Detect which cell encompasses the target text, then output its [X, Y] center coordinate. 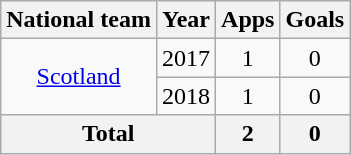
Total [108, 134]
Scotland [79, 77]
2018 [186, 96]
National team [79, 20]
Year [186, 20]
2 [248, 134]
Goals [315, 20]
Apps [248, 20]
2017 [186, 58]
